Capture the cell that displays the provided text and extract its [x, y] central coordinate. 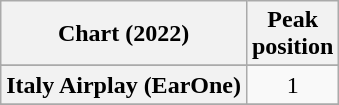
Chart (2022) [124, 34]
1 [292, 85]
Peakposition [292, 34]
Italy Airplay (EarOne) [124, 85]
